Find where the given text appears and provide that cell's center as (x, y) coordinate. 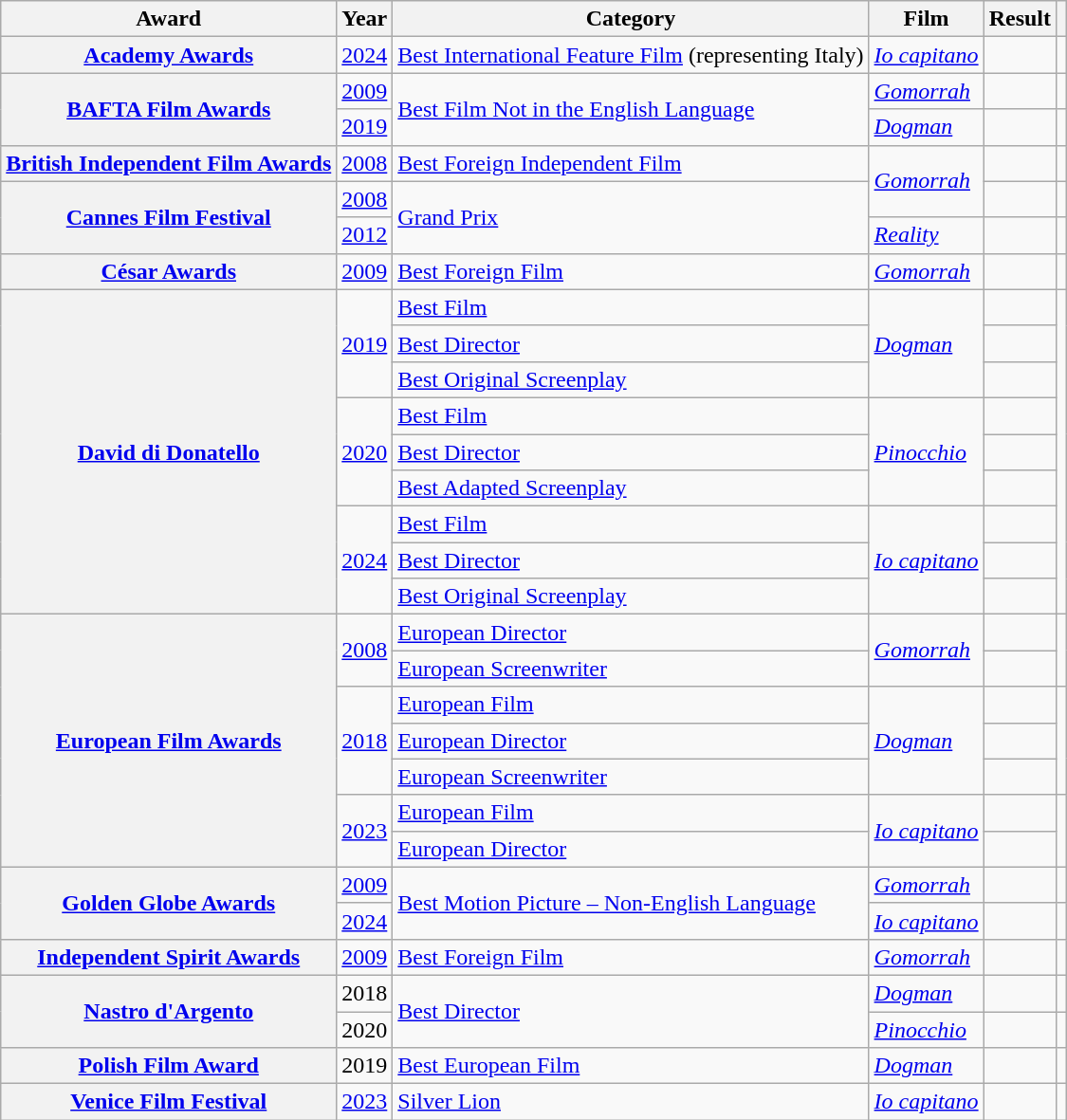
Result (1020, 19)
César Awards (169, 271)
Best Film Not in the English Language (631, 109)
Best International Feature Film (representing Italy) (631, 55)
2012 (364, 235)
David di Donatello (169, 451)
Cannes Film Festival (169, 217)
Year (364, 19)
Polish Film Award (169, 1066)
British Independent Film Awards (169, 163)
Reality (926, 235)
Best Foreign Independent Film (631, 163)
Silver Lion (631, 1102)
Venice Film Festival (169, 1102)
Golden Globe Awards (169, 903)
Independent Spirit Awards (169, 957)
Best European Film (631, 1066)
Award (169, 19)
Best Motion Picture – Non-English Language (631, 903)
European Film Awards (169, 741)
BAFTA Film Awards (169, 109)
Best Adapted Screenplay (631, 488)
Grand Prix (631, 217)
Category (631, 19)
Nastro d'Argento (169, 1011)
Academy Awards (169, 55)
Film (926, 19)
